Capture the cell that displays the provided text and extract its (x, y) central coordinate. 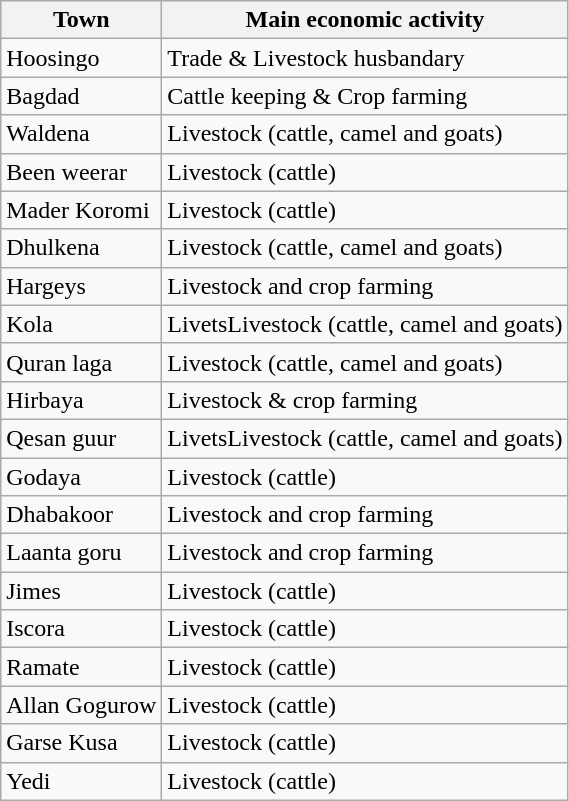
Mader Koromi (82, 210)
Yedi (82, 781)
Livestock & crop farming (365, 400)
Laanta goru (82, 553)
Ramate (82, 667)
Main economic activity (365, 20)
Jimes (82, 591)
Quran laga (82, 362)
Dhulkena (82, 248)
Hirbaya (82, 400)
Dhabakoor (82, 515)
Iscora (82, 629)
Hargeys (82, 286)
Been weerar (82, 172)
Hoosingo (82, 58)
Godaya (82, 477)
Bagdad (82, 96)
Cattle keeping & Crop farming (365, 96)
Trade & Livestock husbandary (365, 58)
Allan Gogurow (82, 705)
Waldena (82, 134)
Garse Kusa (82, 743)
Town (82, 20)
Kola (82, 324)
Qesan guur (82, 438)
